Locate the cell with the specified text and output its [x, y] center coordinate. 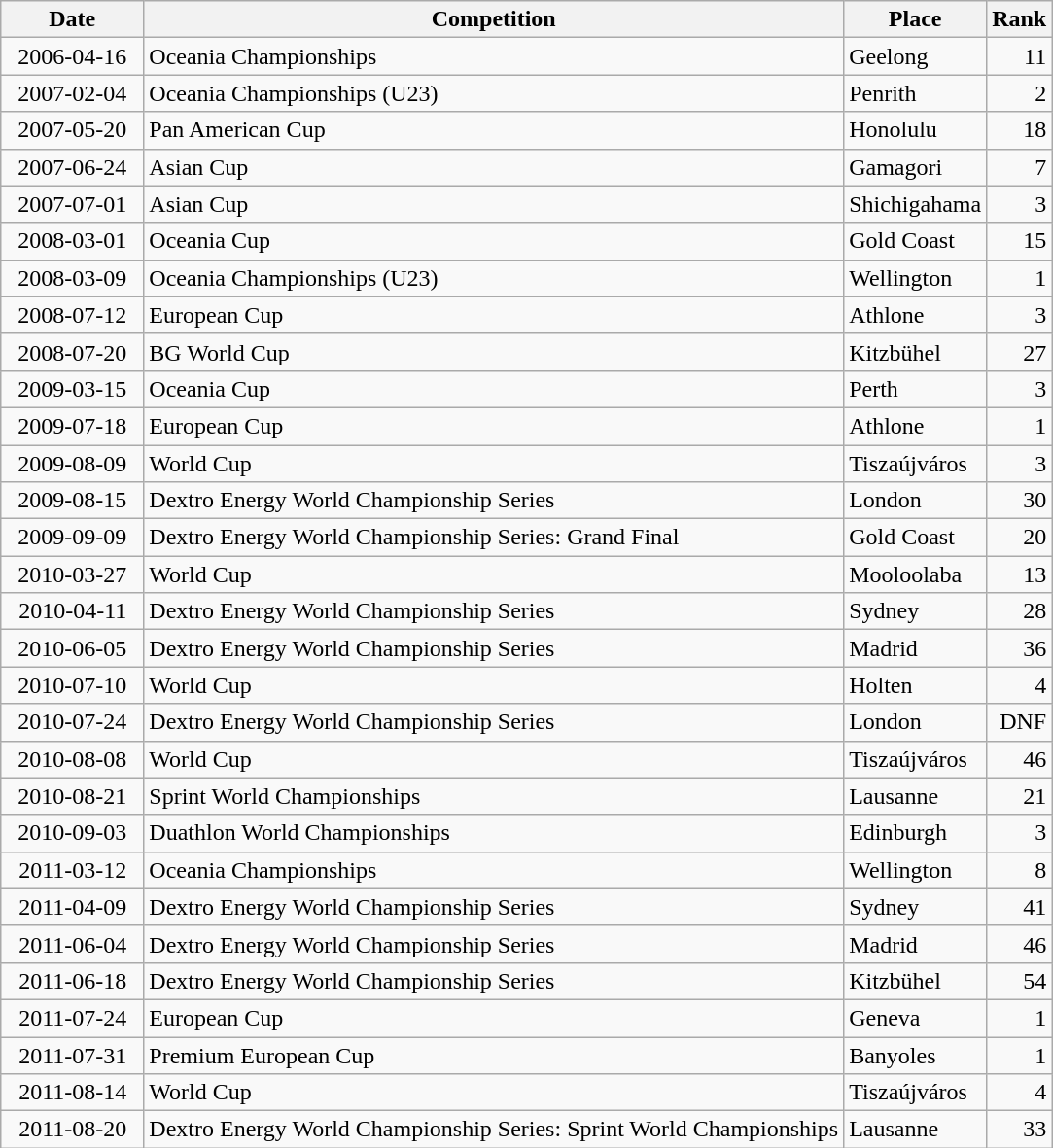
11 [1019, 56]
2011-07-31 [72, 1055]
DNF [1019, 722]
28 [1019, 611]
21 [1019, 796]
2007-02-04 [72, 93]
18 [1019, 130]
2010-04-11 [72, 611]
54 [1019, 981]
Mooloolaba [916, 574]
2010-06-05 [72, 648]
20 [1019, 538]
Rank [1019, 19]
2008-07-20 [72, 352]
2011-03-12 [72, 870]
2011-08-14 [72, 1093]
Dextro Energy World Championship Series: Sprint World Championships [494, 1130]
2011-07-24 [72, 1018]
BG World Cup [494, 352]
2 [1019, 93]
2011-06-18 [72, 981]
Gamagori [916, 167]
Shichigahama [916, 204]
41 [1019, 907]
2008-07-12 [72, 315]
Premium European Cup [494, 1055]
27 [1019, 352]
2011-06-04 [72, 944]
33 [1019, 1130]
Holten [916, 685]
30 [1019, 501]
Perth [916, 389]
7 [1019, 167]
Place [916, 19]
2011-04-09 [72, 907]
Date [72, 19]
Dextro Energy World Championship Series: Grand Final [494, 538]
13 [1019, 574]
15 [1019, 241]
Pan American Cup [494, 130]
Edinburgh [916, 833]
2010-08-08 [72, 759]
2010-08-21 [72, 796]
2011-08-20 [72, 1130]
Honolulu [916, 130]
36 [1019, 648]
2010-07-24 [72, 722]
2010-03-27 [72, 574]
2006-04-16 [72, 56]
2008-03-01 [72, 241]
2008-03-09 [72, 278]
8 [1019, 870]
2007-05-20 [72, 130]
2009-03-15 [72, 389]
2009-07-18 [72, 426]
2009-08-15 [72, 501]
2010-09-03 [72, 833]
2009-09-09 [72, 538]
Banyoles [916, 1055]
Competition [494, 19]
Sprint World Championships [494, 796]
Geneva [916, 1018]
Duathlon World Championships [494, 833]
2007-07-01 [72, 204]
2010-07-10 [72, 685]
2007-06-24 [72, 167]
Penrith [916, 93]
2009-08-09 [72, 464]
Geelong [916, 56]
